For the text-containing cell, return its midpoint in [X, Y] coordinate format. 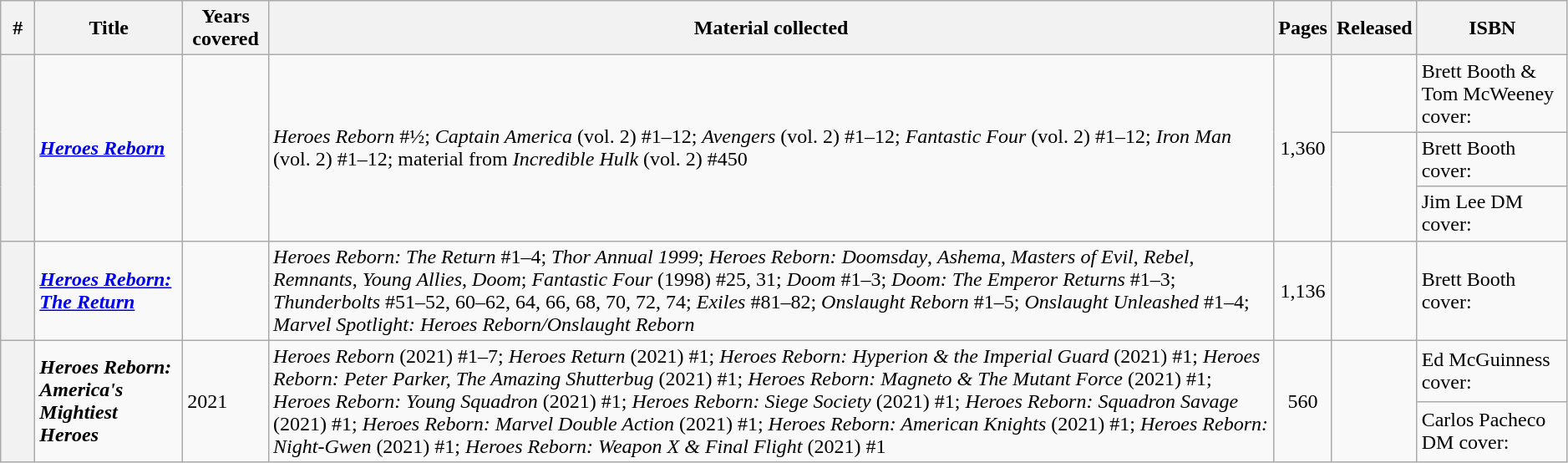
Material collected [772, 28]
ISBN [1492, 28]
# [18, 28]
560 [1303, 401]
Heroes Reborn [109, 148]
Ed McGuinness cover: [1492, 371]
Jim Lee DM cover: [1492, 214]
1,136 [1303, 291]
Heroes Reborn: The Return [109, 291]
Released [1374, 28]
Years covered [226, 28]
Carlos Pacheco DM cover: [1492, 431]
Pages [1303, 28]
2021 [226, 401]
Heroes Reborn: America's Mightiest Heroes [109, 401]
Title [109, 28]
1,360 [1303, 148]
Brett Booth & Tom McWeeney cover: [1492, 94]
